From the cell containing the given text, extract its center point as (x, y) coordinate. 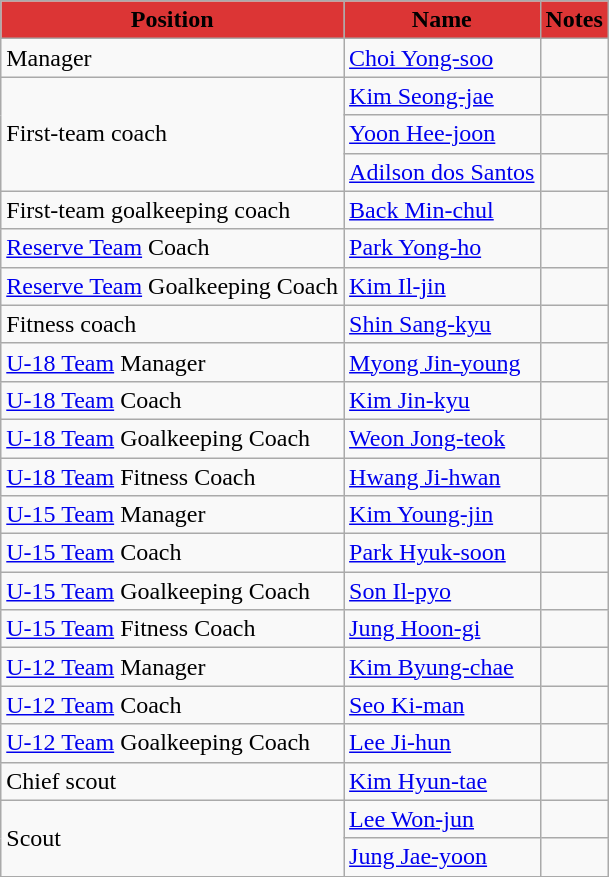
Lee Won-jun (442, 819)
U-15 Team Coach (172, 553)
Jung Hoon-gi (442, 629)
First-team coach (172, 134)
Hwang Ji-hwan (442, 477)
Reserve Team Goalkeeping Coach (172, 286)
Reserve Team Coach (172, 248)
U-15 Team Goalkeeping Coach (172, 591)
Yoon Hee-joon (442, 134)
Kim Hyun-tae (442, 781)
Back Min-chul (442, 210)
Manager (172, 58)
U-15 Team Manager (172, 515)
Park Hyuk-soon (442, 553)
Weon Jong-teok (442, 438)
Myong Jin-young (442, 362)
Choi Yong-soo (442, 58)
Seo Ki-man (442, 705)
Kim Jin-kyu (442, 400)
Name (442, 20)
Lee Ji-hun (442, 743)
First-team goalkeeping coach (172, 210)
U-12 Team Manager (172, 667)
Fitness coach (172, 324)
Shin Sang-kyu (442, 324)
U-12 Team Goalkeeping Coach (172, 743)
Jung Jae-yoon (442, 857)
Kim Seong-jae (442, 96)
Chief scout (172, 781)
Scout (172, 838)
Adilson dos Santos (442, 172)
Notes (574, 20)
Kim Byung-chae (442, 667)
Son Il-pyo (442, 591)
U-18 Team Fitness Coach (172, 477)
Position (172, 20)
Kim Young-jin (442, 515)
Kim Il-jin (442, 286)
Park Yong-ho (442, 248)
U-18 Team Coach (172, 400)
U-18 Team Manager (172, 362)
U-18 Team Goalkeeping Coach (172, 438)
U-12 Team Coach (172, 705)
U-15 Team Fitness Coach (172, 629)
